For the text-containing cell, return its midpoint in (x, y) coordinate format. 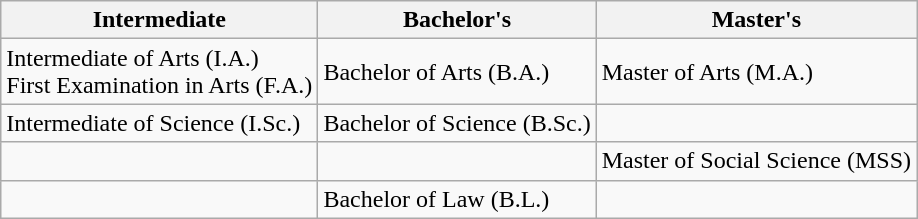
Bachelor's (457, 20)
Master of Arts (M.A.) (756, 72)
Master's (756, 20)
Bachelor of Arts (B.A.) (457, 72)
Master of Social Science (MSS) (756, 161)
Intermediate (160, 20)
Intermediate of Arts (I.A.)First Examination in Arts (F.A.) (160, 72)
Bachelor of Science (B.Sc.) (457, 123)
Intermediate of Science (I.Sc.) (160, 123)
Bachelor of Law (B.L.) (457, 199)
